Determine the (X, Y) coordinate at the center of the cell enclosing the given text.  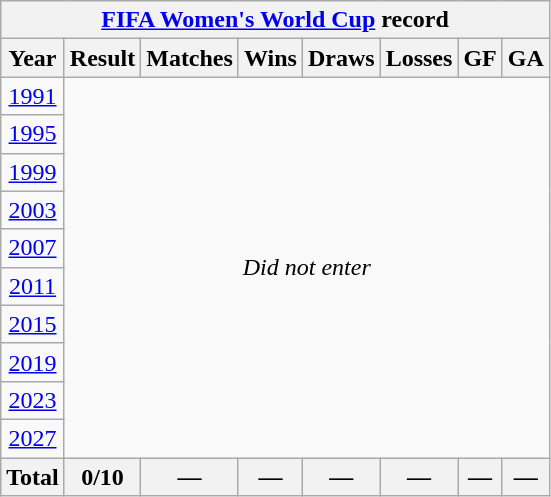
Year (33, 58)
2007 (33, 248)
Losses (419, 58)
Did not enter (306, 268)
2023 (33, 400)
1991 (33, 96)
Matches (190, 58)
Total (33, 477)
GA (526, 58)
2015 (33, 324)
1999 (33, 172)
FIFA Women's World Cup record (276, 20)
GF (480, 58)
2027 (33, 438)
Result (102, 58)
2003 (33, 210)
2019 (33, 362)
Draws (341, 58)
1995 (33, 134)
Wins (270, 58)
2011 (33, 286)
0/10 (102, 477)
